From the cell containing the given text, extract its center point as [X, Y] coordinate. 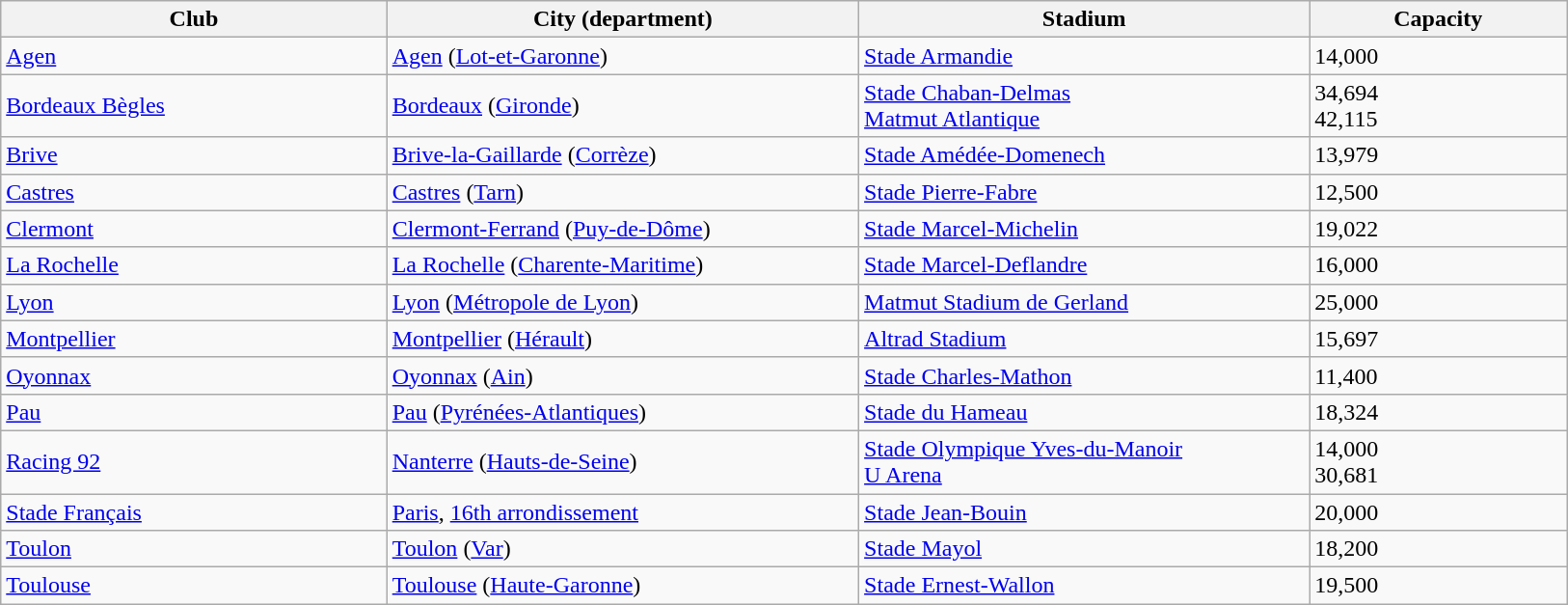
Club [194, 19]
Brive-la-Gaillarde (Corrèze) [623, 155]
Agen [194, 56]
Lyon [194, 302]
34,69442,115 [1439, 106]
Stade Mayol [1084, 549]
Lyon (Métropole de Lyon) [623, 302]
Altrad Stadium [1084, 339]
Bordeaux Bègles [194, 106]
18,324 [1439, 412]
Toulon [194, 549]
14,00030,681 [1439, 461]
Toulouse [194, 586]
Stade Marcel-Deflandre [1084, 265]
16,000 [1439, 265]
Pau (Pyrénées-Atlantiques) [623, 412]
Stade Armandie [1084, 56]
Toulon (Var) [623, 549]
Agen (Lot-et-Garonne) [623, 56]
Pau [194, 412]
12,500 [1439, 192]
Stade du Hameau [1084, 412]
Bordeaux (Gironde) [623, 106]
Stade Chaban-DelmasMatmut Atlantique [1084, 106]
Montpellier [194, 339]
Castres (Tarn) [623, 192]
13,979 [1439, 155]
Toulouse (Haute-Garonne) [623, 586]
Stade Pierre-Fabre [1084, 192]
Oyonnax (Ain) [623, 375]
Clermont [194, 229]
Stade Olympique Yves-du-ManoirU Arena [1084, 461]
Clermont-Ferrand (Puy-de-Dôme) [623, 229]
25,000 [1439, 302]
18,200 [1439, 549]
Stade Jean-Bouin [1084, 512]
Stade Ernest-Wallon [1084, 586]
19,022 [1439, 229]
Stade Français [194, 512]
19,500 [1439, 586]
15,697 [1439, 339]
Oyonnax [194, 375]
Brive [194, 155]
Nanterre (Hauts-de-Seine) [623, 461]
La Rochelle (Charente-Maritime) [623, 265]
Stade Charles-Mathon [1084, 375]
Racing 92 [194, 461]
14,000 [1439, 56]
Stadium [1084, 19]
Paris, 16th arrondissement [623, 512]
La Rochelle [194, 265]
11,400 [1439, 375]
Castres [194, 192]
Stade Amédée-Domenech [1084, 155]
Montpellier (Hérault) [623, 339]
Stade Marcel-Michelin [1084, 229]
Matmut Stadium de Gerland [1084, 302]
20,000 [1439, 512]
City (department) [623, 19]
Capacity [1439, 19]
